For the text-containing cell, return its midpoint in [X, Y] coordinate format. 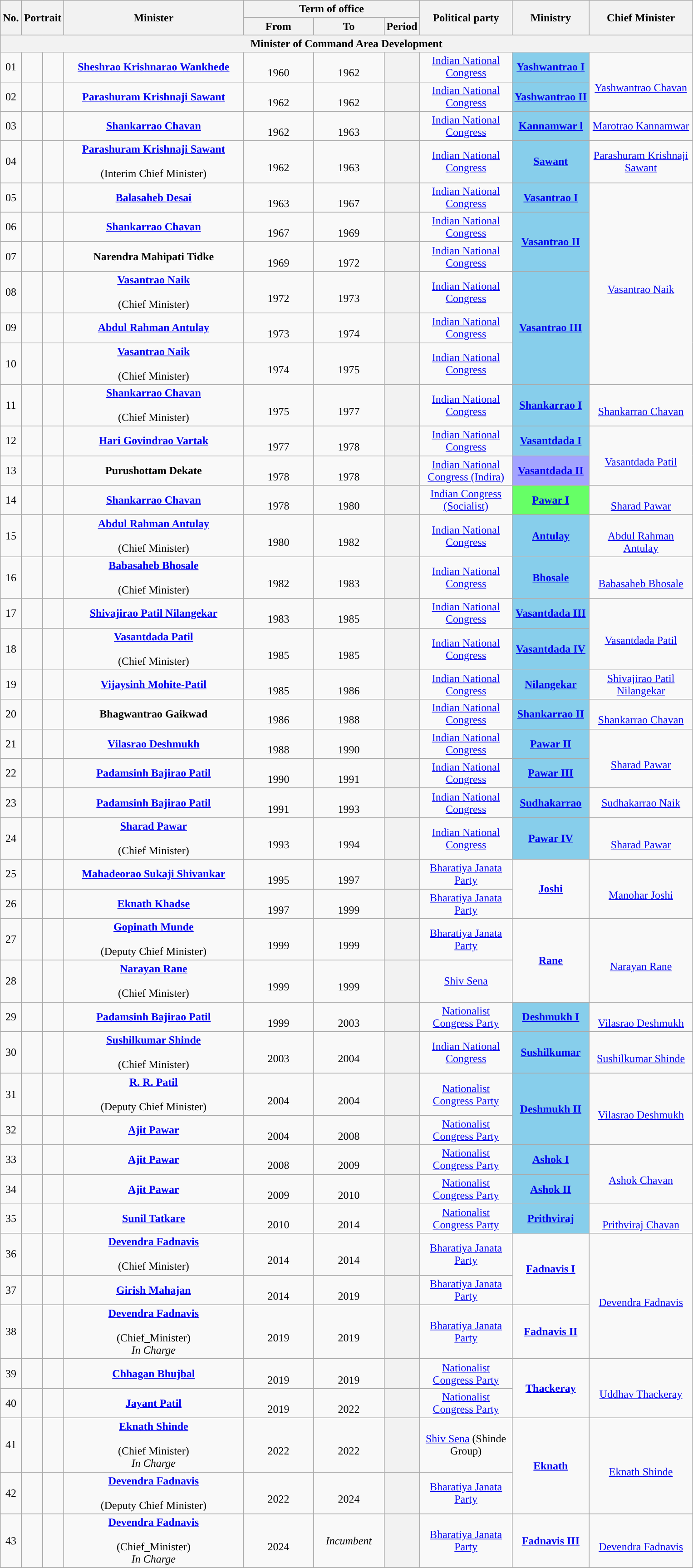
Eknath Shinde [641, 1466]
29 [11, 1017]
Hari Govindrao Vartak [153, 441]
Portrait [43, 18]
07 [11, 256]
Rane [550, 960]
Narendra Mahipati Tidke [153, 256]
1994 [349, 838]
Vasantdada III [550, 613]
R. R. Patil (Deputy Chief Minister) [153, 1094]
24 [11, 838]
06 [11, 227]
Narayan Rane [641, 960]
27 [11, 940]
05 [11, 197]
Yashwantrao II [550, 96]
32 [11, 1130]
04 [11, 162]
Term of office [331, 9]
03 [11, 126]
Shankarrao I [550, 406]
38 [11, 1331]
Fadnavis II [550, 1331]
01 [11, 67]
Marotrao Kannamwar [641, 126]
Antulay [550, 536]
Thackeray [550, 1388]
Sawant [550, 162]
15 [11, 536]
16 [11, 578]
Babasaheb Bhosale [641, 578]
Bhosale [550, 578]
35 [11, 1219]
28 [11, 981]
Sudhakarrao Naik [641, 803]
Sushilkumar Shinde (Chief Minister) [153, 1053]
Prithviraj Chavan [641, 1219]
Parashuram Krishnaji Sawant (Interim Chief Minister) [153, 162]
Jayant Patil [153, 1403]
30 [11, 1053]
Sudhakarrao [550, 803]
22 [11, 773]
Manohar Joshi [641, 889]
Ashok I [550, 1160]
Fadnavis I [550, 1269]
Eknath Shinde (Chief Minister)In Charge [153, 1445]
1995 [279, 874]
09 [11, 328]
25 [11, 874]
13 [11, 470]
Pawar II [550, 744]
43 [11, 1541]
Sushilkumar [550, 1053]
Vasantdada I [550, 441]
Sharad Pawar (Chief Minister) [153, 838]
Pawar III [550, 773]
Shankarrao Chavan (Chief Minister) [153, 406]
Fadnavis III [550, 1541]
11 [11, 406]
Bhagwantrao Gaikwad [153, 714]
Mahadeorao Sukaji Shivankar [153, 874]
10 [11, 363]
Devendra Fadnavis (Chief Minister) [153, 1254]
Indian National Congress (Indira) [466, 470]
Pawar I [550, 500]
Narayan Rane (Chief Minister) [153, 981]
Balasaheb Desai [153, 197]
No. [11, 18]
02 [11, 96]
21 [11, 744]
23 [11, 803]
40 [11, 1403]
Kannamwar l [550, 126]
Period [402, 26]
Devendra Fadnavis (Deputy Chief Minister) [153, 1493]
Vijaysinh Mohite-Patil [153, 685]
Vasantdada IV [550, 649]
26 [11, 904]
Sunil Tatkare [153, 1219]
34 [11, 1189]
Purushottam Dekate [153, 470]
Vasantdada II [550, 470]
Ministry [550, 18]
Incumbent [349, 1541]
Babasaheb Bhosale (Chief Minister) [153, 578]
42 [11, 1493]
Vasantrao II [550, 242]
37 [11, 1290]
12 [11, 441]
Vasantrao III [550, 328]
Minister of Command Area Development [347, 44]
33 [11, 1160]
Pawar IV [550, 838]
Deshmukh II [550, 1109]
Uddhav Thackeray [641, 1388]
Vasantdada Patil (Chief Minister) [153, 649]
From [279, 26]
Eknath Khadse [153, 904]
Deshmukh I [550, 1017]
Nilangekar [550, 685]
Vasantrao I [550, 197]
Prithviraj [550, 1219]
Chief Minister [641, 18]
Shankarrao II [550, 714]
14 [11, 500]
Ashok II [550, 1189]
Chhagan Bhujbal [153, 1373]
Joshi [550, 889]
Sushilkumar Shinde [641, 1053]
Abdul Rahman Antulay (Chief Minister) [153, 536]
36 [11, 1254]
1960 [279, 67]
Shiv Sena (Shinde Group) [466, 1445]
Girish Mahajan [153, 1290]
Yashwantrao Chavan [641, 82]
Indian Congress (Socialist) [466, 500]
To [349, 26]
41 [11, 1445]
Ashok Chavan [641, 1174]
Gopinath Munde (Deputy Chief Minister) [153, 940]
Sheshrao Krishnarao Wankhede [153, 67]
Vasantrao Naik [641, 283]
Shiv Sena [466, 981]
08 [11, 292]
Political party [466, 18]
18 [11, 649]
Yashwantrao I [550, 67]
Eknath [550, 1466]
17 [11, 613]
20 [11, 714]
Minister [153, 18]
31 [11, 1094]
19 [11, 685]
39 [11, 1373]
